For the text-containing cell, return its midpoint in (x, y) coordinate format. 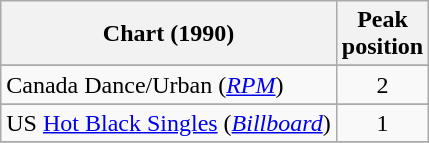
Canada Dance/Urban (RPM) (169, 85)
Chart (1990) (169, 34)
Peakposition (382, 34)
2 (382, 85)
US Hot Black Singles (Billboard) (169, 123)
1 (382, 123)
